Extract the (x, y) coordinate from the center of the cell holding the provided text.  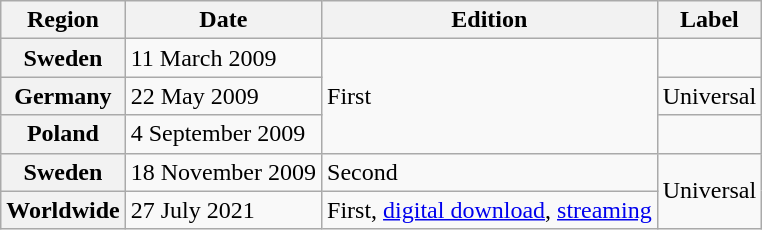
4 September 2009 (223, 134)
Germany (63, 96)
11 March 2009 (223, 58)
18 November 2009 (223, 172)
First (490, 96)
Date (223, 20)
Region (63, 20)
First, digital download, streaming (490, 210)
Poland (63, 134)
Second (490, 172)
22 May 2009 (223, 96)
Label (709, 20)
27 July 2021 (223, 210)
Edition (490, 20)
Worldwide (63, 210)
